Determine the (x, y) coordinate at the center of the cell enclosing the given text.  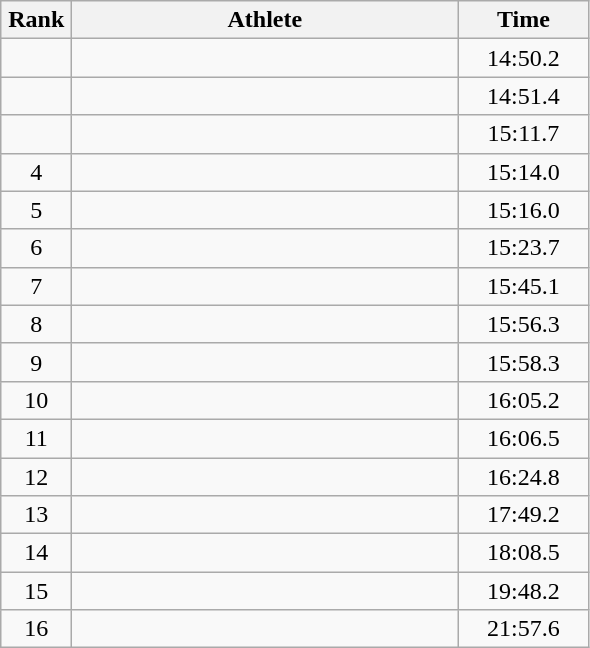
14:51.4 (524, 96)
15:14.0 (524, 172)
16:24.8 (524, 477)
14:50.2 (524, 58)
14 (36, 553)
6 (36, 248)
15:45.1 (524, 286)
Rank (36, 20)
Time (524, 20)
15:23.7 (524, 248)
15:16.0 (524, 210)
16 (36, 629)
8 (36, 324)
16:05.2 (524, 400)
4 (36, 172)
18:08.5 (524, 553)
12 (36, 477)
17:49.2 (524, 515)
Athlete (265, 20)
10 (36, 400)
16:06.5 (524, 438)
7 (36, 286)
13 (36, 515)
5 (36, 210)
15:56.3 (524, 324)
19:48.2 (524, 591)
9 (36, 362)
21:57.6 (524, 629)
11 (36, 438)
15:58.3 (524, 362)
15 (36, 591)
15:11.7 (524, 134)
